Scan for the cell matching the given text and deliver its [x, y] coordinate at center. 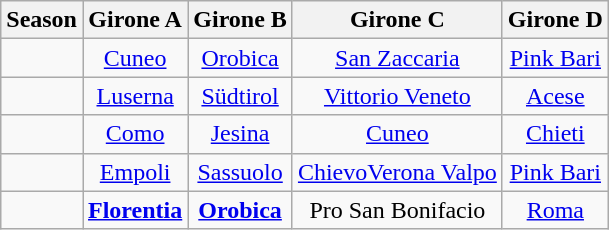
Girone B [240, 20]
Jesina [240, 134]
San Zaccaria [397, 58]
Girone D [555, 20]
Girone A [134, 20]
Season [42, 20]
Luserna [134, 96]
Acese [555, 96]
Südtirol [240, 96]
Sassuolo [240, 172]
Pro San Bonifacio [397, 210]
Florentia [134, 210]
Roma [555, 210]
Como [134, 134]
Vittorio Veneto [397, 96]
Empoli [134, 172]
Girone C [397, 20]
Chieti [555, 134]
ChievoVerona Valpo [397, 172]
